Identify which cell holds the provided text, then report its [x, y] central coordinate. 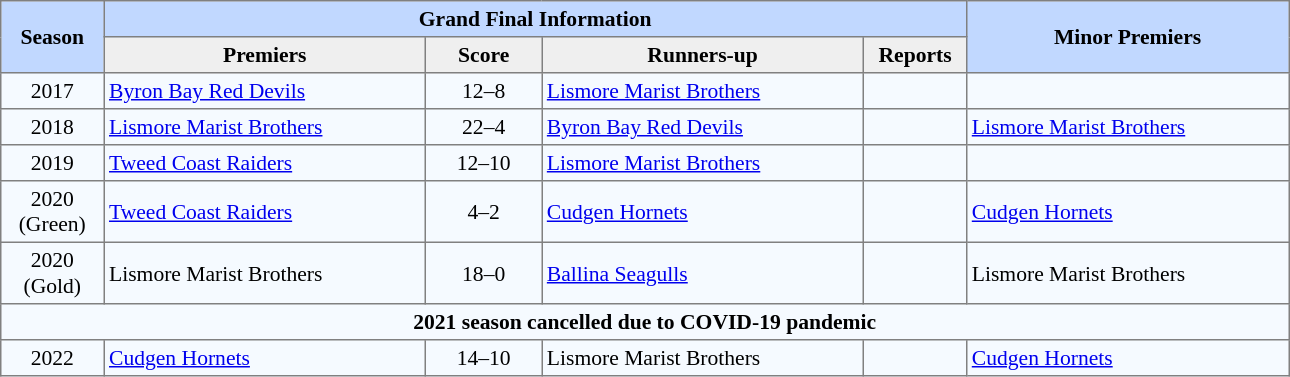
2020 (Gold) [52, 273]
12–10 [484, 163]
Runners-up [703, 55]
14–10 [484, 358]
4–2 [484, 212]
2022 [52, 358]
2017 [52, 91]
Reports [916, 55]
Season [52, 37]
Premiers [265, 55]
Minor Premiers [1128, 37]
2019 [52, 163]
18–0 [484, 273]
Grand Final Information [536, 19]
2020 (Green) [52, 212]
Ballina Seagulls [703, 273]
12–8 [484, 91]
2021 season cancelled due to COVID-19 pandemic [645, 322]
2018 [52, 127]
Score [484, 55]
22–4 [484, 127]
